Pinpoint the cell where the given text exists, returning its [X, Y] midpoint coordinate. 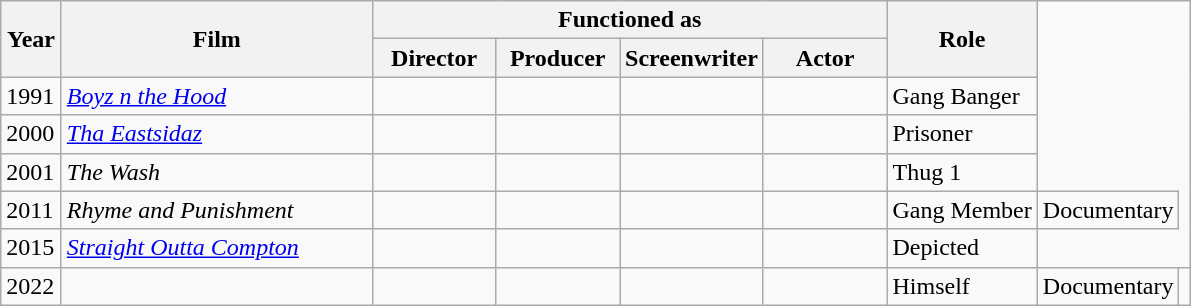
Straight Outta Compton [216, 248]
2011 [32, 210]
Tha Eastsidaz [216, 134]
Gang Banger [962, 96]
Himself [962, 286]
Director [434, 58]
Rhyme and Punishment [216, 210]
Prisoner [962, 134]
Screenwriter [692, 58]
Actor [825, 58]
Role [962, 39]
Functioned as [630, 20]
Boyz n the Hood [216, 96]
2000 [32, 134]
Depicted [962, 248]
Producer [558, 58]
1991 [32, 96]
The Wash [216, 172]
Gang Member [962, 210]
2022 [32, 286]
2015 [32, 248]
Thug 1 [962, 172]
Year [32, 39]
2001 [32, 172]
Film [216, 39]
